Detect which cell encompasses the target text, then output its [X, Y] center coordinate. 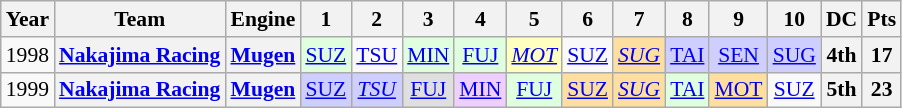
3 [428, 19]
4 [480, 19]
17 [882, 55]
10 [794, 19]
Year [28, 19]
1 [326, 19]
SEN [738, 55]
9 [738, 19]
5 [534, 19]
23 [882, 90]
2 [376, 19]
1998 [28, 55]
1999 [28, 90]
4th [842, 55]
DC [842, 19]
Engine [262, 19]
6 [588, 19]
Pts [882, 19]
5th [842, 90]
Team [140, 19]
7 [639, 19]
8 [687, 19]
